Scan for the cell matching the given text and deliver its [x, y] coordinate at center. 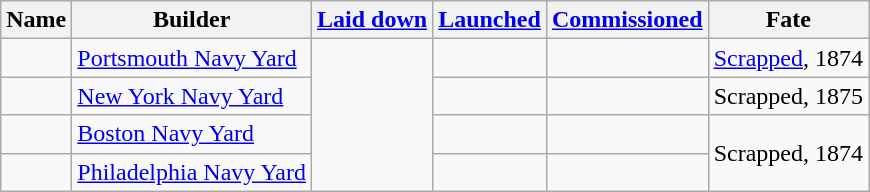
Launched [490, 20]
Boston Navy Yard [192, 134]
Fate [788, 20]
Builder [192, 20]
New York Navy Yard [192, 96]
Laid down [372, 20]
Portsmouth Navy Yard [192, 58]
Name [36, 20]
Philadelphia Navy Yard [192, 172]
Scrapped, 1875 [788, 96]
Commissioned [627, 20]
